From the cell containing the given text, extract its center point as (x, y) coordinate. 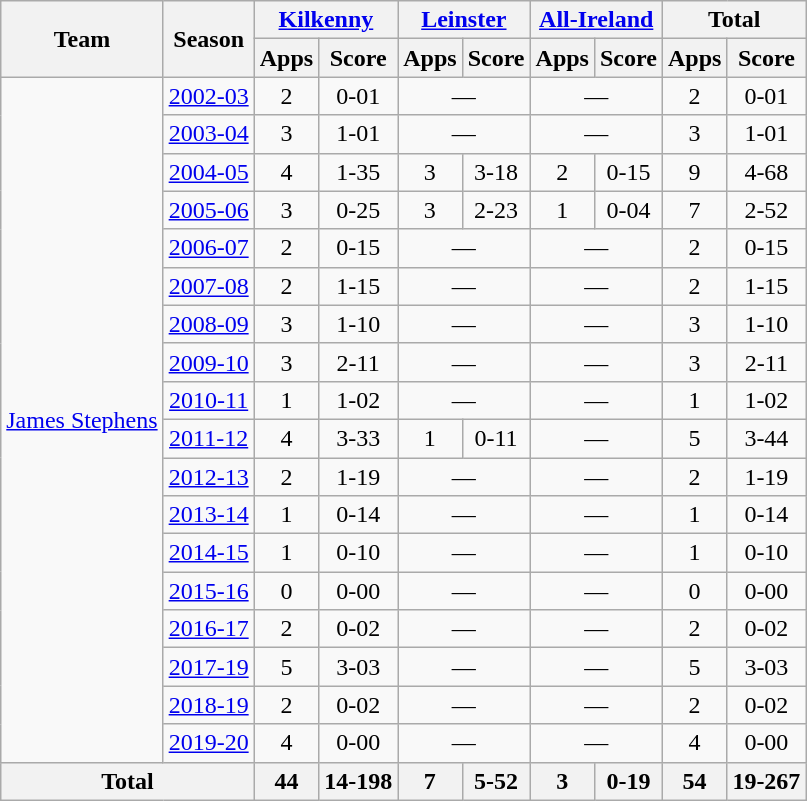
2-23 (496, 210)
1-35 (358, 172)
2014-15 (208, 553)
3-33 (358, 438)
19-267 (766, 781)
2018-19 (208, 705)
2005-06 (208, 210)
14-198 (358, 781)
3-44 (766, 438)
0-04 (628, 210)
2019-20 (208, 743)
4-68 (766, 172)
Season (208, 39)
2010-11 (208, 400)
2002-03 (208, 96)
2015-16 (208, 591)
2012-13 (208, 477)
44 (286, 781)
2-52 (766, 210)
54 (694, 781)
5-52 (496, 781)
2016-17 (208, 629)
All-Ireland (596, 20)
0-25 (358, 210)
0-19 (628, 781)
2008-09 (208, 324)
2009-10 (208, 362)
2003-04 (208, 134)
Kilkenny (326, 20)
2007-08 (208, 286)
2004-05 (208, 172)
2013-14 (208, 515)
Team (82, 39)
0-11 (496, 438)
Leinster (464, 20)
James Stephens (82, 420)
3-18 (496, 172)
9 (694, 172)
2011-12 (208, 438)
2017-19 (208, 667)
2006-07 (208, 248)
